Output the [X, Y] coordinate of the center of the cell containing the given text.  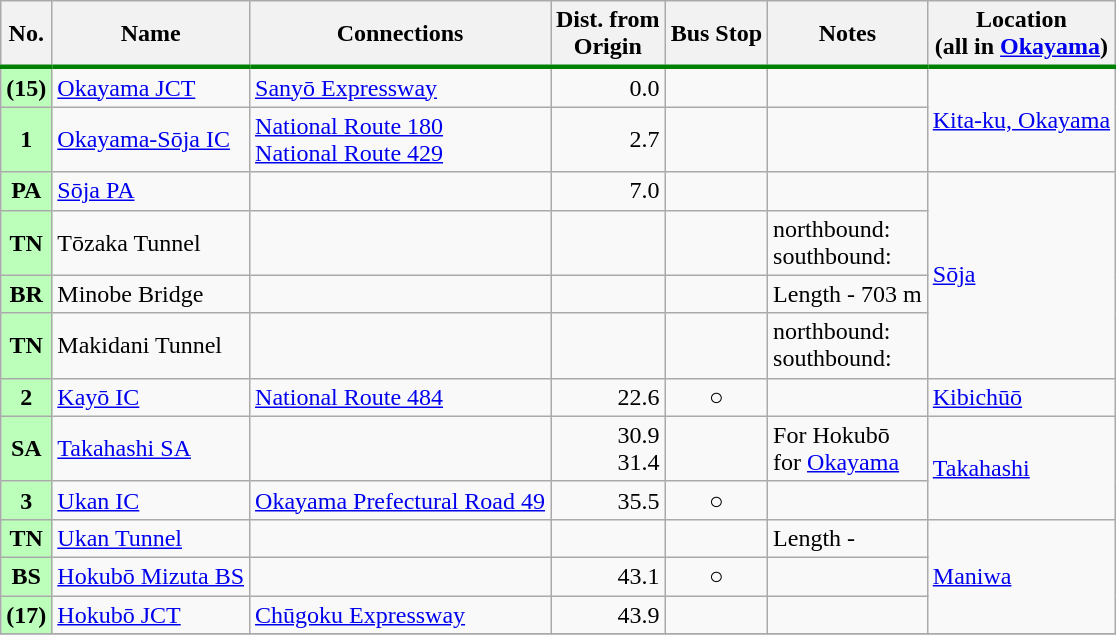
3 [26, 500]
Kita-ku, Okayama [1021, 120]
43.1 [608, 576]
1 [26, 140]
2 [26, 397]
SA [26, 448]
Takahashi SA [151, 448]
National Route 484 [400, 397]
Length - 703 m [848, 294]
Hokubō JCT [151, 615]
For Hokubōfor Okayama [848, 448]
22.6 [608, 397]
2.7 [608, 140]
Dist. fromOrigin [608, 34]
Chūgoku Expressway [400, 615]
30.931.4 [608, 448]
BS [26, 576]
Makidani Tunnel [151, 346]
Okayama Prefectural Road 49 [400, 500]
Kibichūō [1021, 397]
Maniwa [1021, 576]
Location(all in Okayama) [1021, 34]
BR [26, 294]
Sōja PA [151, 191]
(17) [26, 615]
Ukan IC [151, 500]
National Route 180 National Route 429 [400, 140]
35.5 [608, 500]
(15) [26, 87]
Sanyō Expressway [400, 87]
Sōja [1021, 275]
No. [26, 34]
Minobe Bridge [151, 294]
Okayama JCT [151, 87]
Bus Stop [716, 34]
PA [26, 191]
Takahashi [1021, 468]
43.9 [608, 615]
Okayama-Sōja IC [151, 140]
Kayō IC [151, 397]
Ukan Tunnel [151, 538]
Connections [400, 34]
Name [151, 34]
Length - [848, 538]
7.0 [608, 191]
Hokubō Mizuta BS [151, 576]
Tōzaka Tunnel [151, 242]
Notes [848, 34]
0.0 [608, 87]
